Locate the cell with the specified text and output its [x, y] center coordinate. 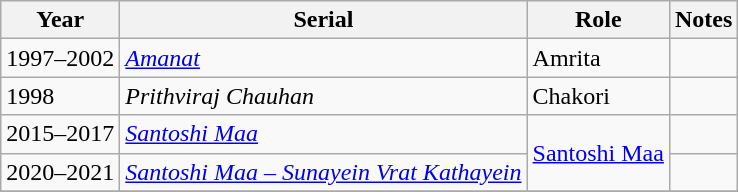
Notes [703, 20]
Role [598, 20]
Serial [324, 20]
1997–2002 [60, 58]
Prithviraj Chauhan [324, 96]
Year [60, 20]
Amrita [598, 58]
2020–2021 [60, 172]
2015–2017 [60, 134]
Chakori [598, 96]
1998 [60, 96]
Santoshi Maa – Sunayein Vrat Kathayein [324, 172]
Amanat [324, 58]
